Return (x, y) of the center of cell containing provided text 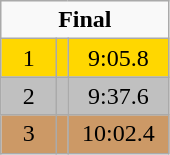
1 (29, 58)
10:02.4 (118, 134)
3 (29, 134)
Final (85, 20)
2 (29, 96)
9:37.6 (118, 96)
9:05.8 (118, 58)
